Return (x, y) of the center of cell containing provided text 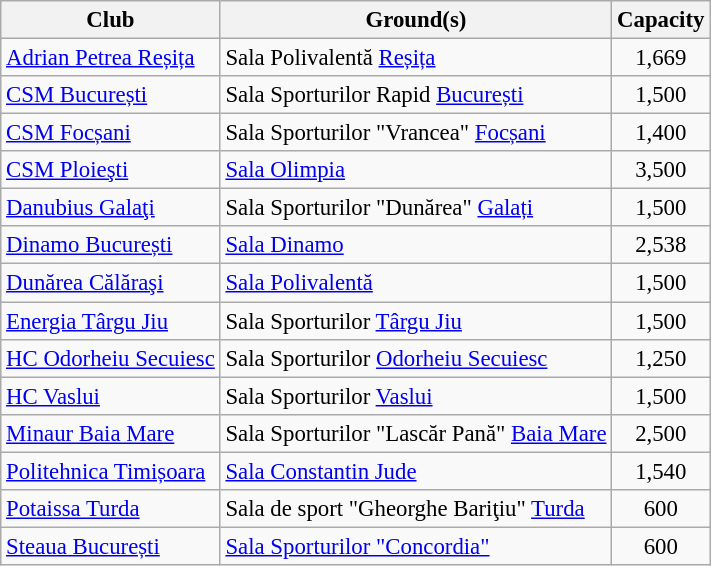
Ground(s) (416, 20)
Steaua București (110, 546)
Sala Constantin Jude (416, 471)
Sala Sporturilor Târgu Jiu (416, 321)
Energia Târgu Jiu (110, 321)
Danubius Galaţi (110, 208)
HC Odorheiu Secuiesc (110, 358)
1,250 (661, 358)
Sala de sport "Gheorghe Bariţiu" Turda (416, 509)
Sala Sporturilor "Concordia" (416, 546)
Club (110, 20)
Sala Polivalentă Reșița (416, 58)
Sala Dinamo (416, 245)
1,540 (661, 471)
2,538 (661, 245)
CSM București (110, 95)
Sala Sporturilor Odorheiu Secuiesc (416, 358)
Sala Sporturilor Vaslui (416, 396)
Sala Sporturilor "Lascăr Pană" Baia Mare (416, 433)
3,500 (661, 170)
Dunărea Călăraşi (110, 283)
Minaur Baia Mare (110, 433)
HC Vaslui (110, 396)
Dinamo București (110, 245)
1,400 (661, 133)
Politehnica Timișoara (110, 471)
1,669 (661, 58)
2,500 (661, 433)
Capacity (661, 20)
Sala Sporturilor "Dunărea" Galați (416, 208)
CSM Ploieşti (110, 170)
Sala Sporturilor "Vrancea" Focșani (416, 133)
Sala Sporturilor Rapid București (416, 95)
Sala Olimpia (416, 170)
Sala Polivalentă (416, 283)
CSM Focșani (110, 133)
Potaissa Turda (110, 509)
Adrian Petrea Reșița (110, 58)
